Return (X, Y) of the center of cell containing provided text 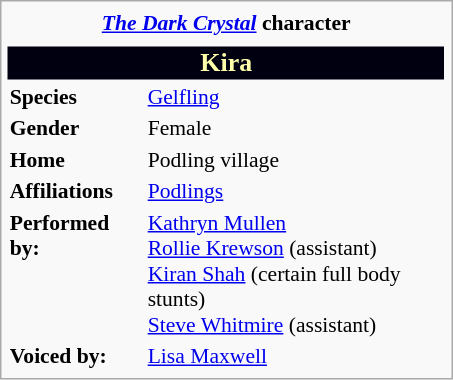
Gelfling (295, 96)
Performed by: (76, 273)
Kira (226, 62)
Gender (76, 128)
The Dark Crystal character (226, 23)
Female (295, 128)
Lisa Maxwell (295, 356)
Home (76, 159)
Podling village (295, 159)
Podlings (295, 191)
Species (76, 96)
Affiliations (76, 191)
Kathryn MullenRollie Krewson (assistant)Kiran Shah (certain full body stunts)Steve Whitmire (assistant) (295, 273)
Voiced by: (76, 356)
